Determine the (x, y) coordinate at the center of the cell enclosing the given text.  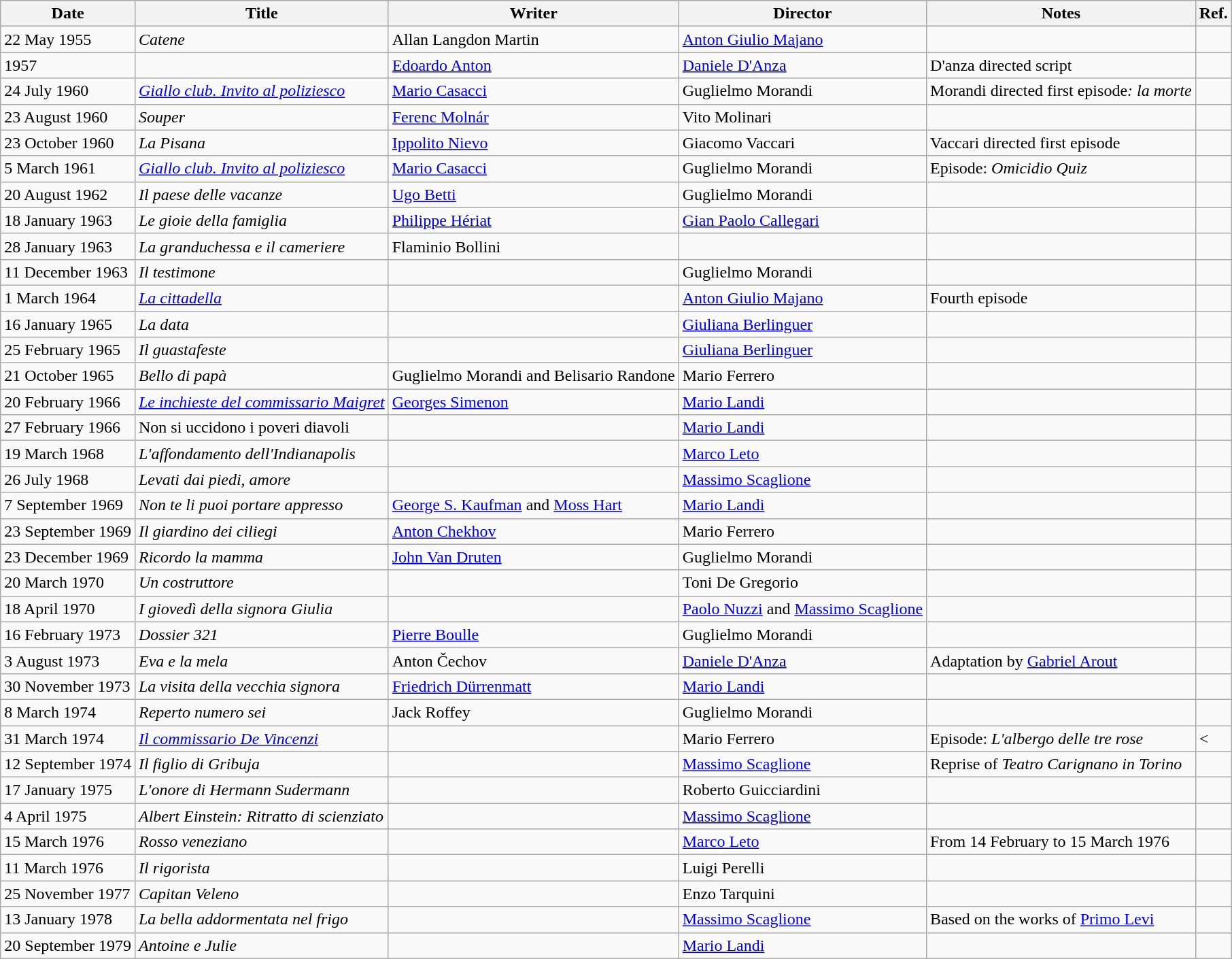
Il paese delle vacanze (261, 195)
Non te li puoi portare appresso (261, 505)
Flaminio Bollini (533, 246)
23 October 1960 (68, 143)
Il commissario De Vincenzi (261, 738)
La data (261, 324)
27 February 1966 (68, 428)
Il giardino dei ciliegi (261, 531)
20 February 1966 (68, 402)
From 14 February to 15 March 1976 (1061, 842)
Episode: Omicidio Quiz (1061, 169)
11 December 1963 (68, 272)
Souper (261, 117)
26 July 1968 (68, 479)
Luigi Perelli (802, 868)
25 November 1977 (68, 894)
19 March 1968 (68, 454)
16 January 1965 (68, 324)
Giacomo Vaccari (802, 143)
Jack Roffey (533, 712)
La cittadella (261, 298)
Morandi directed first episode: la morte (1061, 91)
18 April 1970 (68, 609)
1957 (68, 65)
31 March 1974 (68, 738)
Il rigorista (261, 868)
Un costruttore (261, 583)
15 March 1976 (68, 842)
Roberto Guicciardini (802, 790)
I giovedì della signora Giulia (261, 609)
5 March 1961 (68, 169)
La visita della vecchia signora (261, 686)
Guglielmo Morandi and Belisario Randone (533, 376)
Le gioie della famiglia (261, 220)
Anton Čechov (533, 660)
Philippe Hériat (533, 220)
7 September 1969 (68, 505)
Ugo Betti (533, 195)
La granduchessa e il cameriere (261, 246)
17 January 1975 (68, 790)
Catene (261, 39)
< (1213, 738)
Enzo Tarquini (802, 894)
20 September 1979 (68, 945)
Bello di papà (261, 376)
Toni De Gregorio (802, 583)
Adaptation by Gabriel Arout (1061, 660)
Paolo Nuzzi and Massimo Scaglione (802, 609)
Vaccari directed first episode (1061, 143)
John Van Druten (533, 557)
Le inchieste del commissario Maigret (261, 402)
Gian Paolo Callegari (802, 220)
1 March 1964 (68, 298)
3 August 1973 (68, 660)
Il testimone (261, 272)
D'anza directed script (1061, 65)
13 January 1978 (68, 920)
Notes (1061, 14)
La bella addormentata nel frigo (261, 920)
11 March 1976 (68, 868)
Capitan Veleno (261, 894)
Based on the works of Primo Levi (1061, 920)
La Pisana (261, 143)
23 December 1969 (68, 557)
L'onore di Hermann Sudermann (261, 790)
Rosso veneziano (261, 842)
25 February 1965 (68, 350)
Friedrich Dürrenmatt (533, 686)
Levati dai piedi, amore (261, 479)
L'affondamento dell'Indianapolis (261, 454)
24 July 1960 (68, 91)
4 April 1975 (68, 816)
Albert Einstein: Ritratto di scienziato (261, 816)
Ricordo la mamma (261, 557)
Ferenc Molnár (533, 117)
Dossier 321 (261, 635)
Eva e la mela (261, 660)
Pierre Boulle (533, 635)
23 August 1960 (68, 117)
Antoine e Julie (261, 945)
16 February 1973 (68, 635)
20 August 1962 (68, 195)
Director (802, 14)
23 September 1969 (68, 531)
30 November 1973 (68, 686)
8 March 1974 (68, 712)
12 September 1974 (68, 764)
20 March 1970 (68, 583)
Writer (533, 14)
George S. Kaufman and Moss Hart (533, 505)
Allan Langdon Martin (533, 39)
18 January 1963 (68, 220)
Ippolito Nievo (533, 143)
28 January 1963 (68, 246)
Vito Molinari (802, 117)
Georges Simenon (533, 402)
Ref. (1213, 14)
21 October 1965 (68, 376)
Episode: L'albergo delle tre rose (1061, 738)
Anton Chekhov (533, 531)
Il figlio di Gribuja (261, 764)
22 May 1955 (68, 39)
Reprise of Teatro Carignano in Torino (1061, 764)
Edoardo Anton (533, 65)
Reperto numero sei (261, 712)
Non si uccidono i poveri diavoli (261, 428)
Title (261, 14)
Il guastafeste (261, 350)
Date (68, 14)
Fourth episode (1061, 298)
